Find where the given text appears and provide that cell's center as [x, y] coordinate. 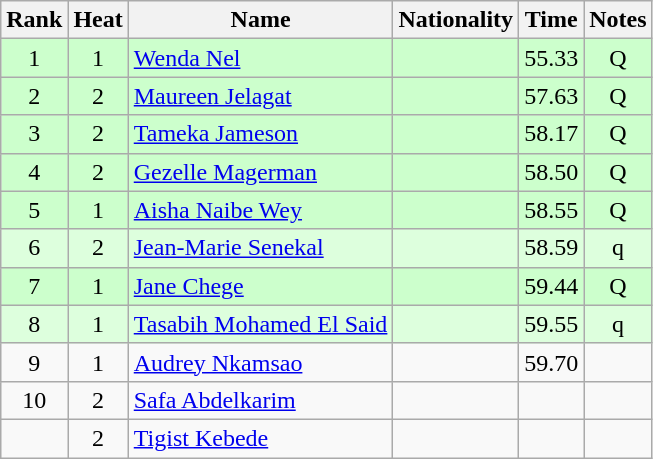
58.17 [552, 134]
8 [34, 324]
Jean-Marie Senekal [260, 248]
Tameka Jameson [260, 134]
59.55 [552, 324]
Jane Chege [260, 286]
58.55 [552, 210]
5 [34, 210]
7 [34, 286]
Aisha Naibe Wey [260, 210]
Wenda Nel [260, 58]
58.50 [552, 172]
Safa Abdelkarim [260, 400]
Heat [98, 20]
6 [34, 248]
55.33 [552, 58]
Time [552, 20]
9 [34, 362]
10 [34, 400]
58.59 [552, 248]
Tasabih Mohamed El Said [260, 324]
Maureen Jelagat [260, 96]
Tigist Kebede [260, 438]
Rank [34, 20]
59.70 [552, 362]
Nationality [456, 20]
Audrey Nkamsao [260, 362]
4 [34, 172]
Name [260, 20]
3 [34, 134]
Notes [618, 20]
59.44 [552, 286]
Gezelle Magerman [260, 172]
57.63 [552, 96]
